Find where the given text appears and provide that cell's center as (x, y) coordinate. 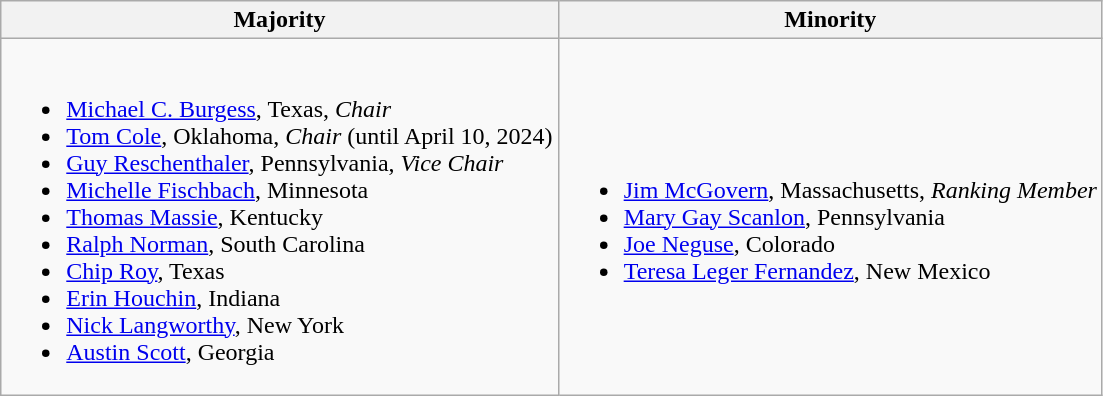
Majority (280, 20)
Minority (830, 20)
Jim McGovern, Massachusetts, Ranking MemberMary Gay Scanlon, PennsylvaniaJoe Neguse, ColoradoTeresa Leger Fernandez, New Mexico (830, 217)
